Extract the (X, Y) coordinate from the center of the cell holding the provided text.  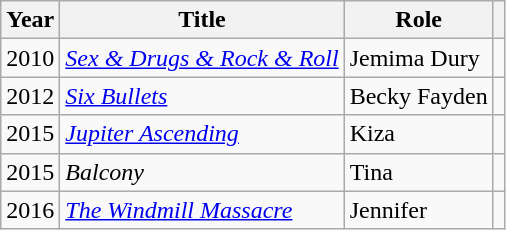
Tina (418, 172)
Becky Fayden (418, 96)
Title (202, 20)
The Windmill Massacre (202, 210)
Sex & Drugs & Rock & Roll (202, 58)
Role (418, 20)
Jennifer (418, 210)
Year (30, 20)
Jupiter Ascending (202, 134)
Balcony (202, 172)
Six Bullets (202, 96)
Kiza (418, 134)
2016 (30, 210)
Jemima Dury (418, 58)
2012 (30, 96)
2010 (30, 58)
